Output the [X, Y] coordinate of the center of the cell containing the given text.  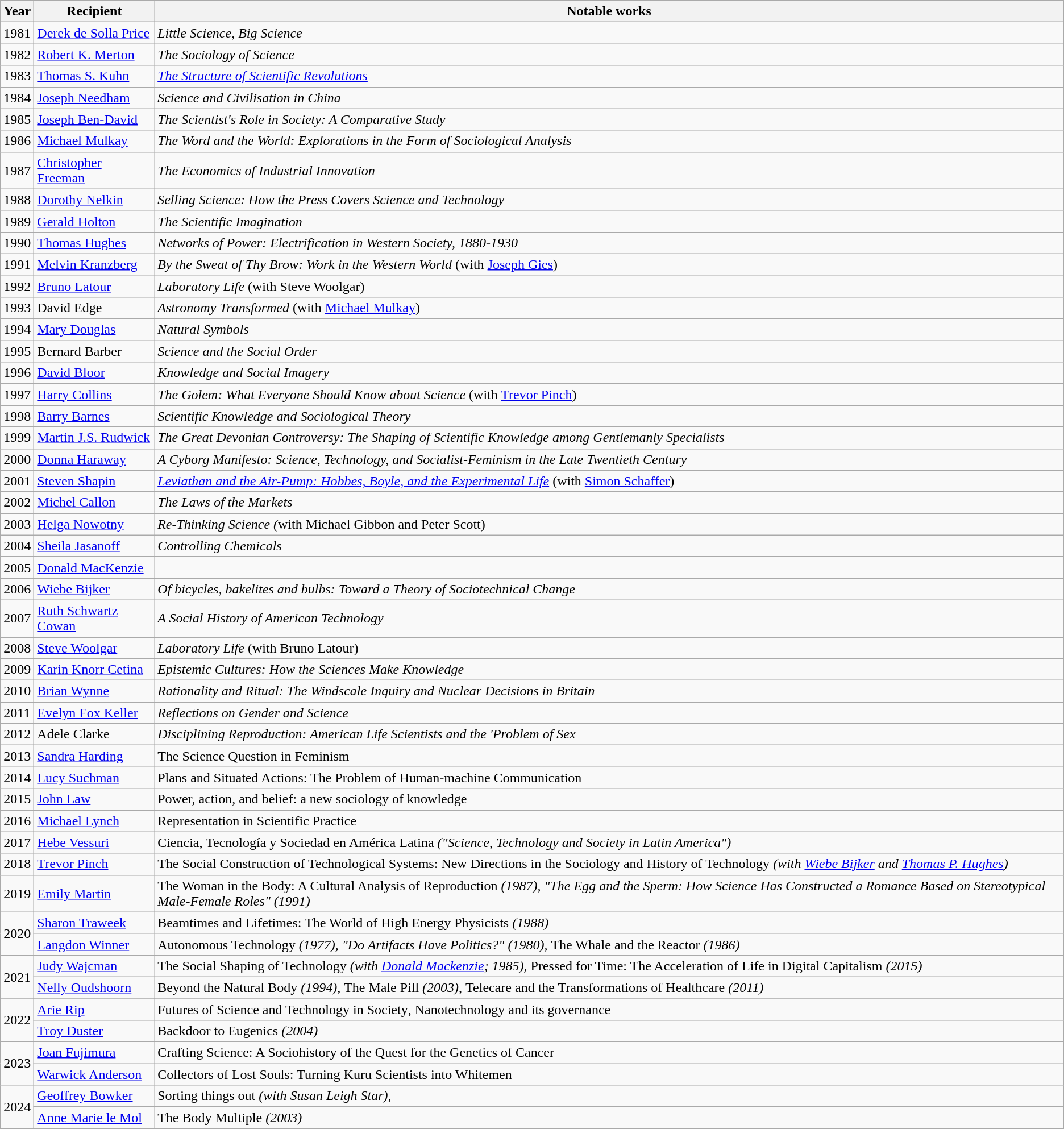
Gerald Holton [94, 221]
Barry Barnes [94, 416]
1984 [17, 98]
Recipient [94, 11]
By the Sweat of Thy Brow: Work in the Western World (with Joseph Gies) [609, 264]
2008 [17, 647]
Robert K. Merton [94, 55]
2014 [17, 778]
Melvin Kranzberg [94, 264]
2012 [17, 734]
2015 [17, 799]
1994 [17, 330]
Selling Science: How the Press Covers Science and Technology [609, 200]
Michael Lynch [94, 821]
Ruth Schwartz Cowan [94, 619]
Adele Clarke [94, 734]
Reflections on Gender and Science [609, 713]
1993 [17, 308]
Laboratory Life (with Bruno Latour) [609, 647]
1990 [17, 243]
2022 [17, 1020]
The Body Multiple (2003) [609, 1118]
1987 [17, 171]
2001 [17, 481]
Trevor Pinch [94, 864]
1991 [17, 264]
2021 [17, 977]
2002 [17, 503]
1995 [17, 351]
Ciencia, Tecnología y Sociedad en América Latina ("Science, Technology and Society in Latin America") [609, 842]
1999 [17, 438]
Emily Martin [94, 894]
1996 [17, 373]
Leviathan and the Air-Pump: Hobbes, Boyle, and the Experimental Life (with Simon Schaffer) [609, 481]
1986 [17, 141]
1988 [17, 200]
2017 [17, 842]
Year [17, 11]
Karin Knorr Cetina [94, 670]
Of bicycles, bakelites and bulbs: Toward a Theory of Sociotechnical Change [609, 589]
The Word and the World: Explorations in the Form of Sociological Analysis [609, 141]
Crafting Science: A Sociohistory of the Quest for the Genetics of Cancer [609, 1053]
Sheila Jasanoff [94, 546]
1989 [17, 221]
2019 [17, 894]
1998 [17, 416]
The Economics of Industrial Innovation [609, 171]
Donald MacKenzie [94, 567]
The Great Devonian Controversy: The Shaping of Scientific Knowledge among Gentlemanly Specialists [609, 438]
2024 [17, 1107]
Steve Woolgar [94, 647]
2018 [17, 864]
Mary Douglas [94, 330]
Epistemic Cultures: How the Sciences Make Knowledge [609, 670]
2007 [17, 619]
Langdon Winner [94, 944]
2016 [17, 821]
Joan Fujimura [94, 1053]
Astronomy Transformed (with Michael Mulkay) [609, 308]
2010 [17, 691]
Representation in Scientific Practice [609, 821]
Thomas Hughes [94, 243]
Sandra Harding [94, 756]
Donna Haraway [94, 459]
2006 [17, 589]
The Structure of Scientific Revolutions [609, 76]
Lucy Suchman [94, 778]
The Laws of the Markets [609, 503]
The Scientist's Role in Society: A Comparative Study [609, 119]
2003 [17, 524]
Bruno Latour [94, 286]
Anne Marie le Mol [94, 1118]
Michel Callon [94, 503]
A Cyborg Manifesto: Science, Technology, and Socialist-Feminism in the Late Twentieth Century [609, 459]
Hebe Vessuri [94, 842]
Sorting things out (with Susan Leigh Star), [609, 1096]
A Social History of American Technology [609, 619]
2013 [17, 756]
2023 [17, 1064]
2004 [17, 546]
The Golem: What Everyone Should Know about Science (with Trevor Pinch) [609, 395]
2020 [17, 933]
2005 [17, 567]
Networks of Power: Electrification in Western Society, 1880-1930 [609, 243]
Backdoor to Eugenics (2004) [609, 1031]
Knowledge and Social Imagery [609, 373]
Bernard Barber [94, 351]
Laboratory Life (with Steve Woolgar) [609, 286]
Derek de Solla Price [94, 33]
2011 [17, 713]
Plans and Situated Actions: The Problem of Human-machine Communication [609, 778]
The Social Shaping of Technology (with Donald Mackenzie; 1985), Pressed for Time: The Acceleration of Life in Digital Capitalism (2015) [609, 966]
Michael Mulkay [94, 141]
Beyond the Natural Body (1994), The Male Pill (2003), Telecare and the Transformations of Healthcare (2011) [609, 987]
Joseph Ben-David [94, 119]
Disciplining Reproduction: American Life Scientists and the 'Problem of Sex [609, 734]
Little Science, Big Science [609, 33]
Thomas S. Kuhn [94, 76]
Sharon Traweek [94, 923]
The Social Construction of Technological Systems: New Directions in the Sociology and History of Technology (with Wiebe Bijker and Thomas P. Hughes) [609, 864]
Christopher Freeman [94, 171]
Science and the Social Order [609, 351]
Brian Wynne [94, 691]
Martin J.S. Rudwick [94, 438]
The Scientific Imagination [609, 221]
1982 [17, 55]
Harry Collins [94, 395]
Evelyn Fox Keller [94, 713]
Arie Rip [94, 1009]
Re-Thinking Science (with Michael Gibbon and Peter Scott) [609, 524]
2000 [17, 459]
The Sociology of Science [609, 55]
Helga Nowotny [94, 524]
Scientific Knowledge and Sociological Theory [609, 416]
Power, action, and belief: a new sociology of knowledge [609, 799]
Rationality and Ritual: The Windscale Inquiry and Nuclear Decisions in Britain [609, 691]
Judy Wajcman [94, 966]
Nelly Oudshoorn [94, 987]
2009 [17, 670]
Autonomous Technology (1977), "Do Artifacts Have Politics?" (1980), The Whale and the Reactor (1986) [609, 944]
David Edge [94, 308]
Notable works [609, 11]
Warwick Anderson [94, 1074]
Troy Duster [94, 1031]
1992 [17, 286]
1983 [17, 76]
Futures of Science and Technology in Society, Nanotechnology and its governance [609, 1009]
Dorothy Nelkin [94, 200]
Joseph Needham [94, 98]
John Law [94, 799]
Collectors of Lost Souls: Turning Kuru Scientists into Whitemen [609, 1074]
The Science Question in Feminism [609, 756]
Science and Civilisation in China [609, 98]
1985 [17, 119]
Geoffrey Bowker [94, 1096]
Beamtimes and Lifetimes: The World of High Energy Physicists (1988) [609, 923]
1997 [17, 395]
Controlling Chemicals [609, 546]
Wiebe Bijker [94, 589]
1981 [17, 33]
Steven Shapin [94, 481]
David Bloor [94, 373]
Natural Symbols [609, 330]
